Search for the cell housing the specified text and yield its (x, y) center coordinate. 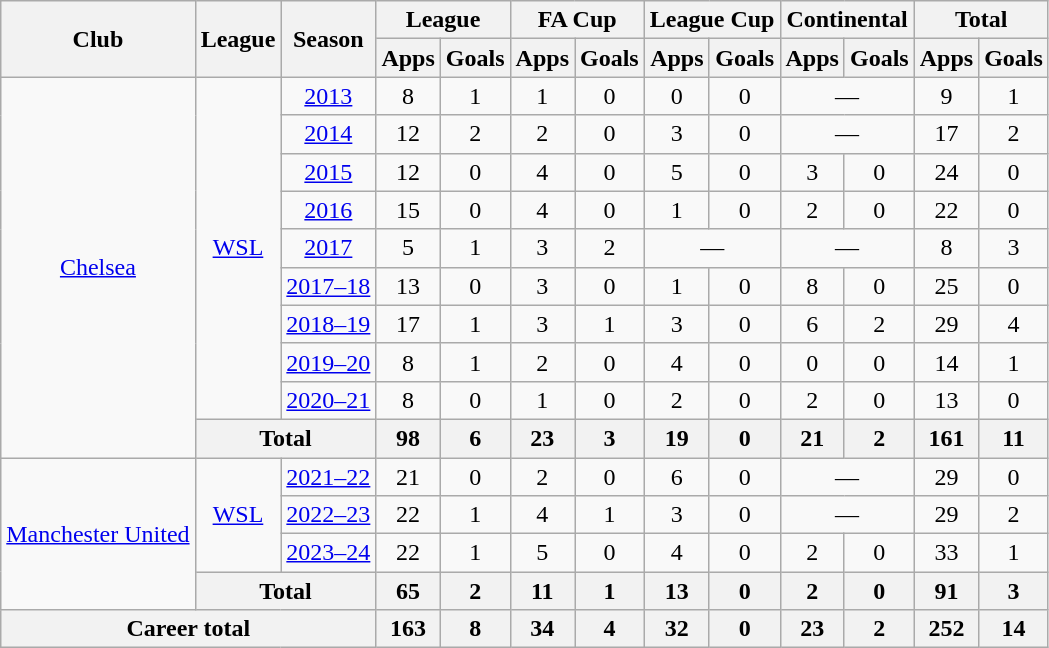
Chelsea (98, 268)
Season (328, 39)
2021–22 (328, 477)
Manchester United (98, 534)
91 (946, 591)
2013 (328, 96)
2016 (328, 210)
15 (408, 210)
65 (408, 591)
163 (408, 629)
25 (946, 286)
98 (408, 438)
252 (946, 629)
2015 (328, 172)
19 (676, 438)
2019–20 (328, 362)
Club (98, 39)
2018–19 (328, 324)
2014 (328, 134)
32 (676, 629)
League Cup (712, 20)
FA Cup (577, 20)
Continental (847, 20)
33 (946, 553)
9 (946, 96)
24 (946, 172)
2017 (328, 248)
2023–24 (328, 553)
34 (542, 629)
2022–23 (328, 515)
2017–18 (328, 286)
Career total (188, 629)
2020–21 (328, 400)
161 (946, 438)
